From the cell containing the given text, extract its center point as (x, y) coordinate. 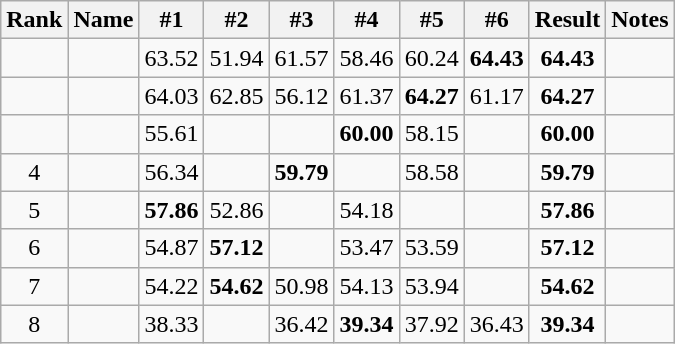
53.47 (366, 248)
54.18 (366, 210)
36.42 (302, 324)
62.85 (236, 96)
60.24 (432, 58)
8 (34, 324)
50.98 (302, 286)
Name (104, 20)
58.46 (366, 58)
7 (34, 286)
56.34 (172, 172)
53.59 (432, 248)
55.61 (172, 134)
54.87 (172, 248)
6 (34, 248)
#6 (496, 20)
58.15 (432, 134)
61.57 (302, 58)
36.43 (496, 324)
51.94 (236, 58)
5 (34, 210)
#3 (302, 20)
53.94 (432, 286)
61.17 (496, 96)
58.58 (432, 172)
64.03 (172, 96)
#2 (236, 20)
61.37 (366, 96)
52.86 (236, 210)
Notes (640, 20)
54.22 (172, 286)
#4 (366, 20)
Rank (34, 20)
38.33 (172, 324)
4 (34, 172)
#1 (172, 20)
Result (567, 20)
63.52 (172, 58)
54.13 (366, 286)
37.92 (432, 324)
56.12 (302, 96)
#5 (432, 20)
